Provide the (X, Y) coordinate of the cell's center where the given text is located.  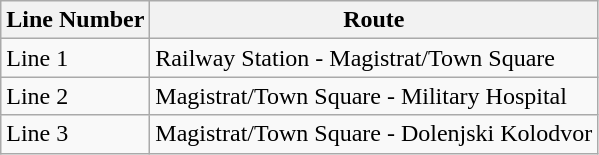
Magistrat/Town Square - Military Hospital (374, 96)
Line 3 (76, 134)
Railway Station - Magistrat/Town Square (374, 58)
Line Number (76, 20)
Line 1 (76, 58)
Magistrat/Town Square - Dolenjski Kolodvor (374, 134)
Line 2 (76, 96)
Route (374, 20)
